Output the [x, y] coordinate of the center of the cell containing the given text.  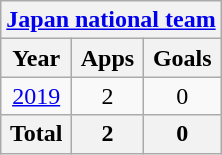
Goals [182, 58]
Year [36, 58]
Apps [108, 58]
Japan national team [111, 20]
Total [36, 134]
2019 [36, 96]
